Capture the cell that displays the provided text and extract its [X, Y] central coordinate. 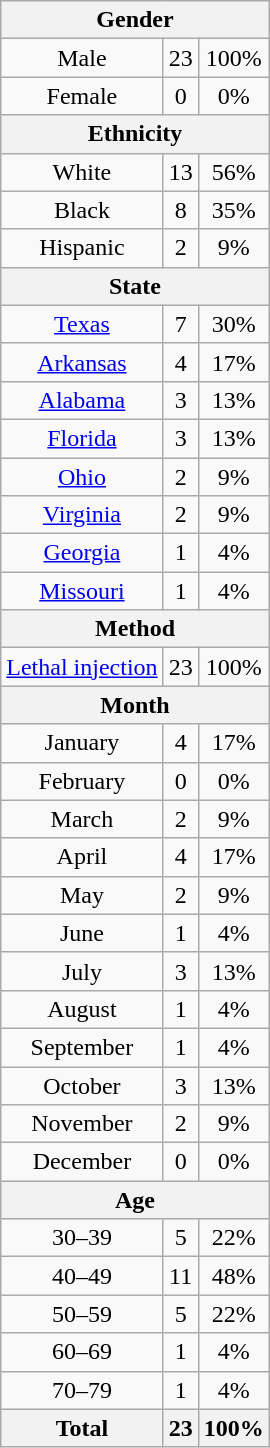
November [82, 1124]
Method [135, 629]
Virginia [82, 515]
Ohio [82, 477]
56% [234, 172]
13 [180, 172]
October [82, 1085]
Hispanic [82, 248]
30–39 [82, 1238]
Lethal injection [82, 667]
State [135, 286]
White [82, 172]
70–79 [82, 1390]
40–49 [82, 1276]
35% [234, 210]
7 [180, 324]
June [82, 933]
March [82, 819]
July [82, 971]
Black [82, 210]
30% [234, 324]
September [82, 1047]
Age [135, 1200]
February [82, 781]
August [82, 1009]
Missouri [82, 591]
Total [82, 1428]
Month [135, 705]
Florida [82, 438]
April [82, 857]
Alabama [82, 400]
Male [82, 58]
60–69 [82, 1352]
8 [180, 210]
48% [234, 1276]
Texas [82, 324]
Female [82, 96]
11 [180, 1276]
December [82, 1162]
50–59 [82, 1314]
Ethnicity [135, 134]
Gender [135, 20]
Arkansas [82, 362]
May [82, 895]
Georgia [82, 553]
January [82, 743]
